Capture the cell that displays the provided text and extract its [X, Y] central coordinate. 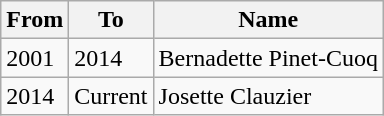
Bernadette Pinet-Cuoq [268, 58]
2001 [35, 58]
Josette Clauzier [268, 96]
Current [111, 96]
To [111, 20]
Name [268, 20]
From [35, 20]
